Determine the [x, y] coordinate at the center of the cell enclosing the given text.  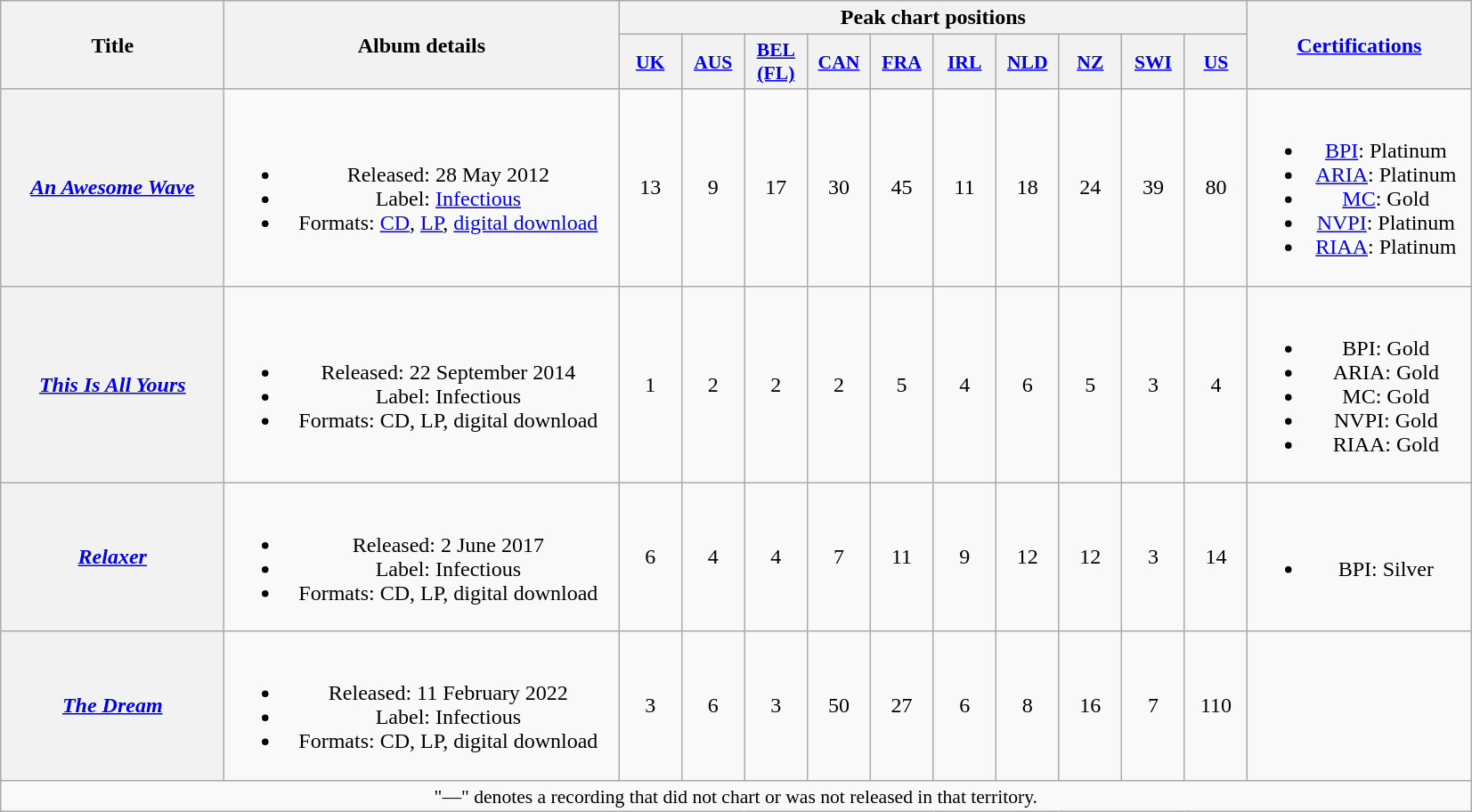
IRL [965, 62]
16 [1090, 705]
8 [1028, 705]
US [1216, 62]
30 [839, 187]
1 [650, 385]
39 [1154, 187]
Released: 22 September 2014Label: InfectiousFormats: CD, LP, digital download [422, 385]
27 [901, 705]
This Is All Yours [112, 385]
The Dream [112, 705]
Peak chart positions [933, 18]
An Awesome Wave [112, 187]
Title [112, 45]
SWI [1154, 62]
18 [1028, 187]
NZ [1090, 62]
Released: 11 February 2022Label: InfectiousFormats: CD, LP, digital download [422, 705]
BPI: PlatinumARIA: PlatinumMC: GoldNVPI: PlatinumRIAA: Platinum [1359, 187]
FRA [901, 62]
NLD [1028, 62]
"—" denotes a recording that did not chart or was not released in that territory. [736, 796]
45 [901, 187]
110 [1216, 705]
Album details [422, 45]
Relaxer [112, 557]
Certifications [1359, 45]
24 [1090, 187]
Released: 2 June 2017Label: InfectiousFormats: CD, LP, digital download [422, 557]
80 [1216, 187]
BPI: GoldARIA: GoldMC: GoldNVPI: GoldRIAA: Gold [1359, 385]
13 [650, 187]
CAN [839, 62]
AUS [712, 62]
17 [777, 187]
50 [839, 705]
Released: 28 May 2012Label: InfectiousFormats: CD, LP, digital download [422, 187]
BEL(FL) [777, 62]
BPI: Silver [1359, 557]
14 [1216, 557]
UK [650, 62]
